Extract the [X, Y] coordinate from the center of the cell holding the provided text.  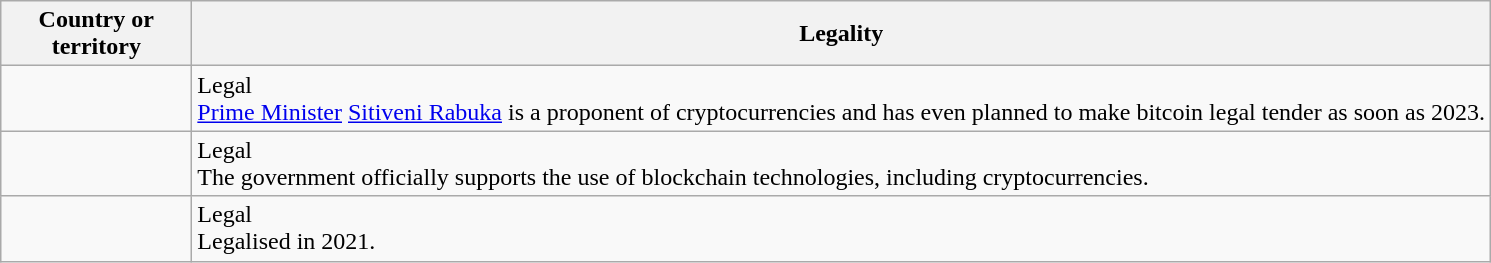
LegalPrime Minister Sitiveni Rabuka is a proponent of cryptocurrencies and has even planned to make bitcoin legal tender as soon as 2023. [842, 98]
LegalLegalised in 2021. [842, 228]
LegalThe government officially supports the use of blockchain technologies, including cryptocurrencies. [842, 164]
Country or territory [96, 34]
Legality [842, 34]
